From the cell containing the given text, extract its center point as [X, Y] coordinate. 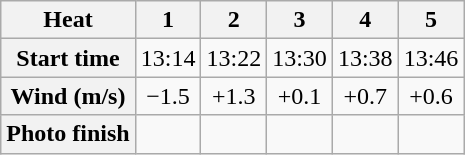
13:14 [168, 58]
Heat [68, 20]
Wind (m/s) [68, 96]
Start time [68, 58]
1 [168, 20]
−1.5 [168, 96]
13:46 [431, 58]
13:38 [365, 58]
3 [300, 20]
5 [431, 20]
2 [234, 20]
13:30 [300, 58]
+0.6 [431, 96]
13:22 [234, 58]
+0.7 [365, 96]
4 [365, 20]
+1.3 [234, 96]
+0.1 [300, 96]
Photo finish [68, 134]
